Scan for the cell matching the given text and deliver its (x, y) coordinate at center. 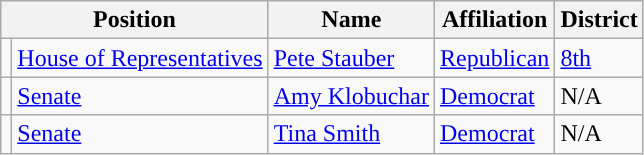
Tina Smith (351, 134)
Republican (495, 58)
8th (599, 58)
Affiliation (495, 20)
Name (351, 20)
Pete Stauber (351, 58)
Amy Klobuchar (351, 96)
Position (134, 20)
District (599, 20)
House of Representatives (140, 58)
